Pinpoint the cell where the given text exists, returning its [X, Y] midpoint coordinate. 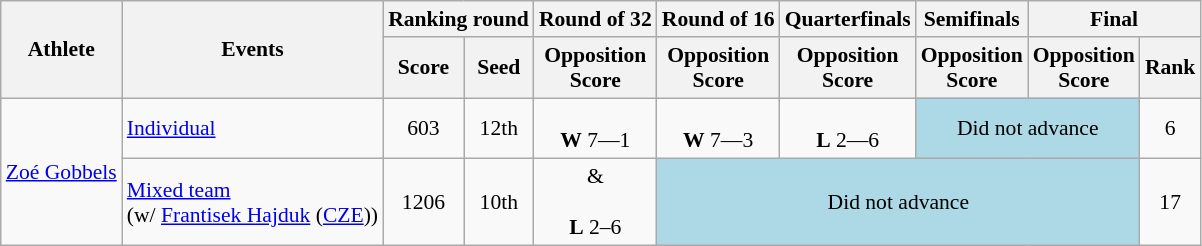
17 [1170, 202]
1206 [424, 202]
Final [1114, 19]
10th [499, 202]
Quarterfinals [848, 19]
Rank [1170, 68]
603 [424, 128]
Individual [252, 128]
Round of 32 [596, 19]
Seed [499, 68]
Mixed team(w/ Frantisek Hajduk (CZE)) [252, 202]
Events [252, 50]
Round of 16 [718, 19]
Athlete [62, 50]
Zoé Gobbels [62, 172]
Semifinals [972, 19]
W 7—1 [596, 128]
Ranking round [458, 19]
L 2—6 [848, 128]
12th [499, 128]
Score [424, 68]
6 [1170, 128]
&L 2–6 [596, 202]
W 7—3 [718, 128]
